Locate the cell with the specified text and output its [X, Y] center coordinate. 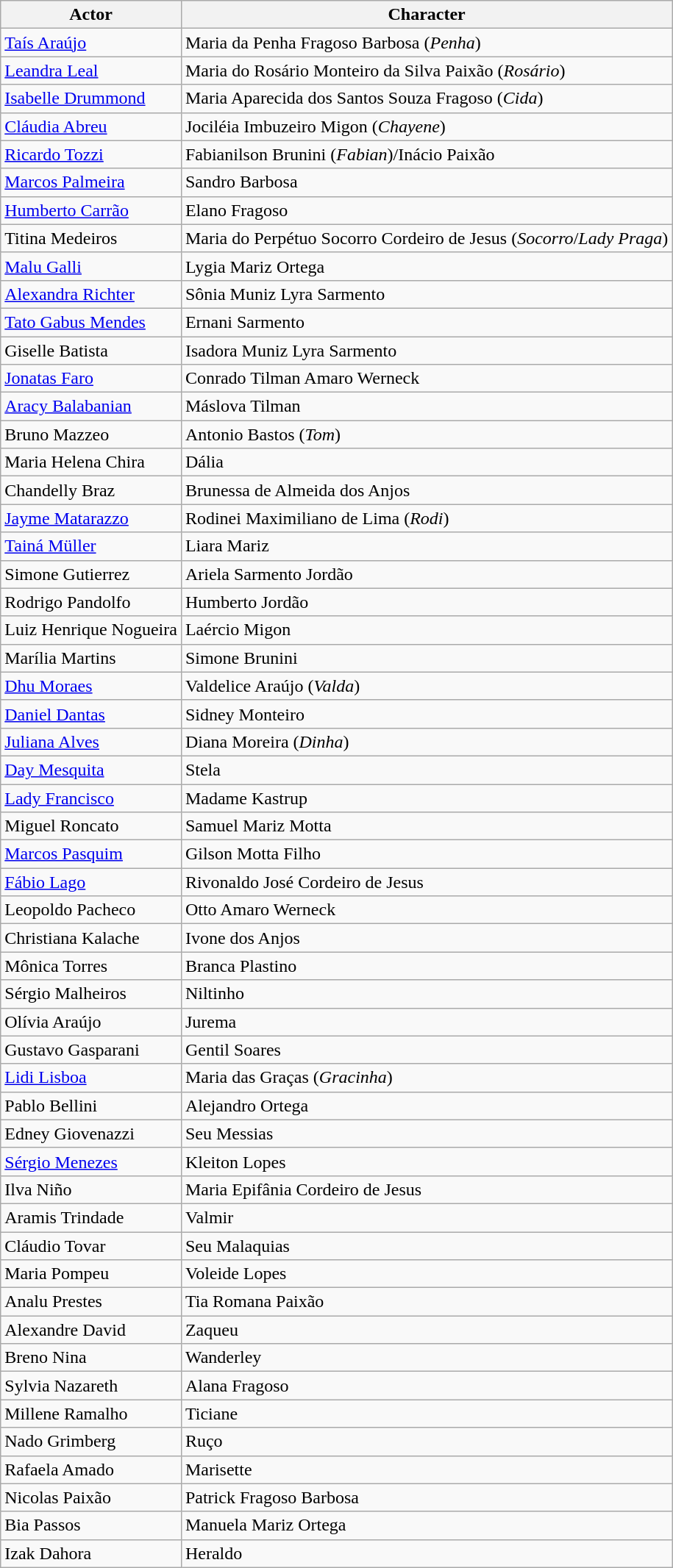
Marília Martins [91, 658]
Daniel Dantas [91, 714]
Ilva Niño [91, 1189]
Tato Gabus Mendes [91, 322]
Millene Ramalho [91, 1414]
Sônia Muniz Lyra Sarmento [427, 294]
Conrado Tilman Amaro Werneck [427, 379]
Rodrigo Pandolfo [91, 602]
Malu Galli [91, 266]
Jurema [427, 1022]
Maria Pompeu [91, 1274]
Tainá Müller [91, 546]
Lidi Lisboa [91, 1078]
Rafaela Amado [91, 1469]
Otto Amaro Werneck [427, 910]
Zaqueu [427, 1330]
Máslova Tilman [427, 407]
Character [427, 15]
Mônica Torres [91, 966]
Rivonaldo José Cordeiro de Jesus [427, 882]
Sandro Barbosa [427, 182]
Giselle Batista [91, 351]
Taís Araújo [91, 43]
Miguel Roncato [91, 826]
Izak Dahora [91, 1553]
Elano Fragoso [427, 210]
Stela [427, 770]
Maria do Rosário Monteiro da Silva Paixão (Rosário) [427, 71]
Olívia Araújo [91, 1022]
Marcos Pasquim [91, 854]
Manuela Mariz Ortega [427, 1525]
Jonatas Faro [91, 379]
Edney Giovenazzi [91, 1134]
Aracy Balabanian [91, 407]
Seu Malaquias [427, 1246]
Nado Grimberg [91, 1442]
Dhu Moraes [91, 686]
Valmir [427, 1217]
Dália [427, 462]
Fabianilson Brunini (Fabian)/Inácio Paixão [427, 154]
Gentil Soares [427, 1050]
Juliana Alves [91, 742]
Samuel Mariz Motta [427, 826]
Antonio Bastos (Tom) [427, 434]
Madame Kastrup [427, 798]
Alexandra Richter [91, 294]
Jociléia Imbuzeiro Migon (Chayene) [427, 126]
Pablo Bellini [91, 1106]
Day Mesquita [91, 770]
Leopoldo Pacheco [91, 910]
Niltinho [427, 994]
Analu Prestes [91, 1302]
Leandra Leal [91, 71]
Maria Aparecida dos Santos Souza Fragoso (Cida) [427, 99]
Brunessa de Almeida dos Anjos [427, 490]
Ariela Sarmento Jordão [427, 574]
Sérgio Menezes [91, 1161]
Cláudio Tovar [91, 1246]
Simone Brunini [427, 658]
Chandelly Braz [91, 490]
Actor [91, 15]
Gustavo Gasparani [91, 1050]
Titina Medeiros [91, 238]
Ivone dos Anjos [427, 938]
Bia Passos [91, 1525]
Gilson Motta Filho [427, 854]
Aramis Trindade [91, 1217]
Sidney Monteiro [427, 714]
Diana Moreira (Dinha) [427, 742]
Rodinei Maximiliano de Lima (Rodi) [427, 518]
Ticiane [427, 1414]
Alana Fragoso [427, 1386]
Sérgio Malheiros [91, 994]
Heraldo [427, 1553]
Patrick Fragoso Barbosa [427, 1497]
Maria da Penha Fragoso Barbosa (Penha) [427, 43]
Maria Helena Chira [91, 462]
Cláudia Abreu [91, 126]
Maria do Perpétuo Socorro Cordeiro de Jesus (Socorro/Lady Praga) [427, 238]
Ernani Sarmento [427, 322]
Jayme Matarazzo [91, 518]
Laércio Migon [427, 630]
Alejandro Ortega [427, 1106]
Ruço [427, 1442]
Marcos Palmeira [91, 182]
Breno Nina [91, 1358]
Wanderley [427, 1358]
Liara Mariz [427, 546]
Fábio Lago [91, 882]
Christiana Kalache [91, 938]
Valdelice Araújo (Valda) [427, 686]
Simone Gutierrez [91, 574]
Sylvia Nazareth [91, 1386]
Maria das Graças (Gracinha) [427, 1078]
Luiz Henrique Nogueira [91, 630]
Isadora Muniz Lyra Sarmento [427, 351]
Ricardo Tozzi [91, 154]
Tia Romana Paixão [427, 1302]
Lady Francisco [91, 798]
Humberto Carrão [91, 210]
Nicolas Paixão [91, 1497]
Voleide Lopes [427, 1274]
Marisette [427, 1469]
Kleiton Lopes [427, 1161]
Branca Plastino [427, 966]
Isabelle Drummond [91, 99]
Humberto Jordão [427, 602]
Bruno Mazzeo [91, 434]
Alexandre David [91, 1330]
Maria Epifânia Cordeiro de Jesus [427, 1189]
Seu Messias [427, 1134]
Lygia Mariz Ortega [427, 266]
